Scan for the cell matching the given text and deliver its (X, Y) coordinate at center. 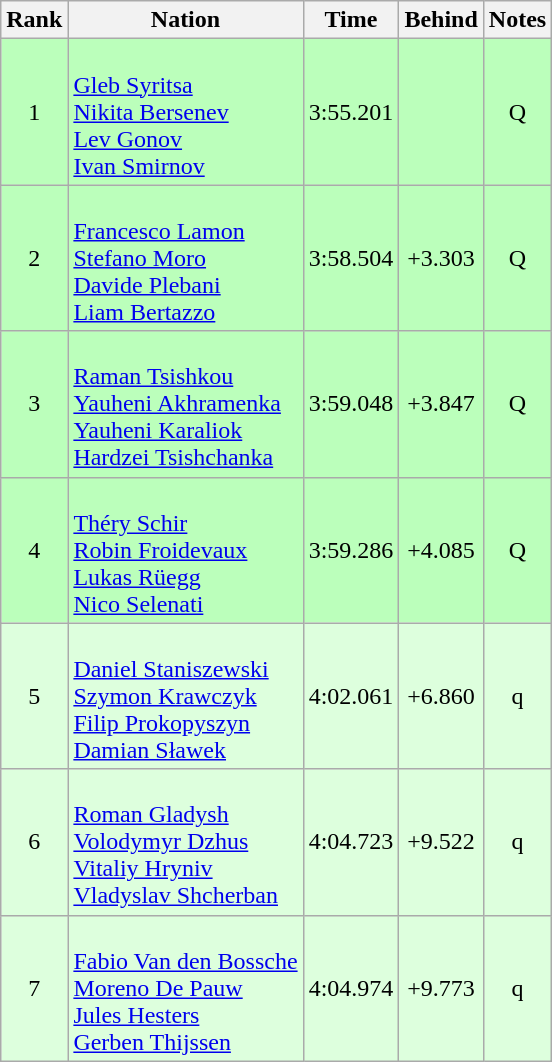
6 (34, 842)
3:59.048 (351, 404)
Behind (441, 20)
+3.847 (441, 404)
4:04.974 (351, 988)
+9.773 (441, 988)
1 (34, 112)
Notes (517, 20)
+6.860 (441, 696)
4:02.061 (351, 696)
Daniel StaniszewskiSzymon KrawczykFilip ProkopyszynDamian Sławek (186, 696)
3:59.286 (351, 550)
Fabio Van den BosscheMoreno De PauwJules HestersGerben Thijssen (186, 988)
Théry SchirRobin FroidevauxLukas RüeggNico Selenati (186, 550)
5 (34, 696)
3 (34, 404)
+3.303 (441, 258)
4 (34, 550)
2 (34, 258)
Gleb SyritsaNikita BersenevLev GonovIvan Smirnov (186, 112)
Roman GladyshVolodymyr DzhusVitaliy HrynivVladyslav Shcherban (186, 842)
4:04.723 (351, 842)
7 (34, 988)
Rank (34, 20)
3:58.504 (351, 258)
+4.085 (441, 550)
+9.522 (441, 842)
Time (351, 20)
Francesco LamonStefano MoroDavide PlebaniLiam Bertazzo (186, 258)
Nation (186, 20)
Raman TsishkouYauheni AkhramenkaYauheni KaraliokHardzei Tsishchanka (186, 404)
3:55.201 (351, 112)
